Locate the cell with the specified text and output its [x, y] center coordinate. 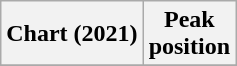
Peakposition [189, 34]
Chart (2021) [72, 34]
